Locate the cell with the specified text and output its [x, y] center coordinate. 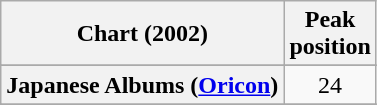
24 [330, 85]
Chart (2002) [142, 34]
Japanese Albums (Oricon) [142, 85]
Peakposition [330, 34]
